Search for the cell housing the specified text and yield its [x, y] center coordinate. 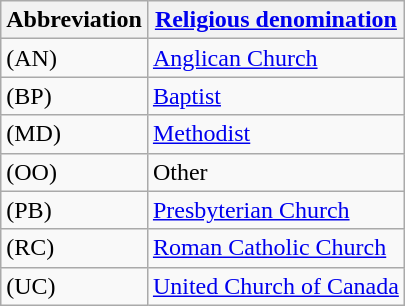
(MD) [74, 134]
Baptist [276, 96]
United Church of Canada [276, 286]
Methodist [276, 134]
(BP) [74, 96]
(UC) [74, 286]
(AN) [74, 58]
Anglican Church [276, 58]
Presbyterian Church [276, 210]
Religious denomination [276, 20]
(OO) [74, 172]
Abbreviation [74, 20]
(PB) [74, 210]
Roman Catholic Church [276, 248]
(RC) [74, 248]
Other [276, 172]
